Find where the given text appears and provide that cell's center as [X, Y] coordinate. 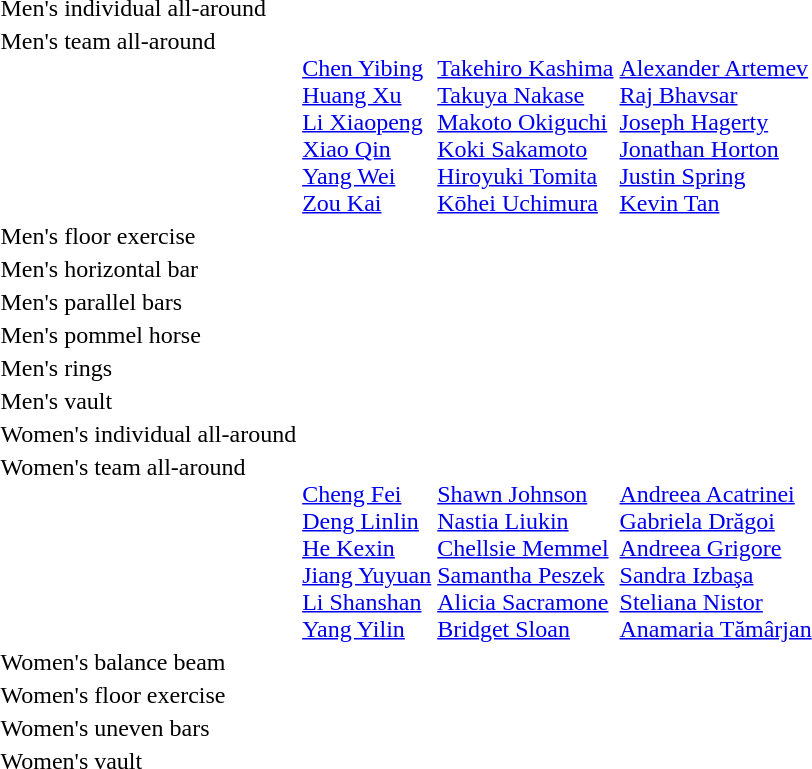
Shawn JohnsonNastia LiukinChellsie MemmelSamantha PeszekAlicia SacramoneBridget Sloan [526, 548]
Chen YibingHuang XuLi XiaopengXiao QinYang WeiZou Kai [367, 122]
Cheng FeiDeng LinlinHe KexinJiang YuyuanLi ShanshanYang Yilin [367, 548]
Takehiro KashimaTakuya NakaseMakoto OkiguchiKoki SakamotoHiroyuki TomitaKōhei Uchimura [526, 122]
